Scan for the cell matching the given text and deliver its [X, Y] coordinate at center. 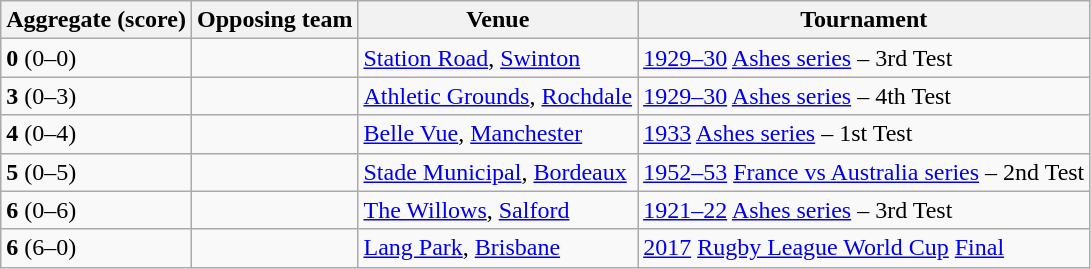
5 (0–5) [96, 172]
1929–30 Ashes series – 3rd Test [864, 58]
4 (0–4) [96, 134]
Station Road, Swinton [498, 58]
Opposing team [275, 20]
Tournament [864, 20]
1929–30 Ashes series – 4th Test [864, 96]
1933 Ashes series – 1st Test [864, 134]
0 (0–0) [96, 58]
Athletic Grounds, Rochdale [498, 96]
2017 Rugby League World Cup Final [864, 248]
6 (0–6) [96, 210]
The Willows, Salford [498, 210]
3 (0–3) [96, 96]
1921–22 Ashes series – 3rd Test [864, 210]
Venue [498, 20]
Lang Park, Brisbane [498, 248]
Belle Vue, Manchester [498, 134]
Stade Municipal, Bordeaux [498, 172]
Aggregate (score) [96, 20]
6 (6–0) [96, 248]
1952–53 France vs Australia series – 2nd Test [864, 172]
